Return (X, Y) of the center of cell containing provided text 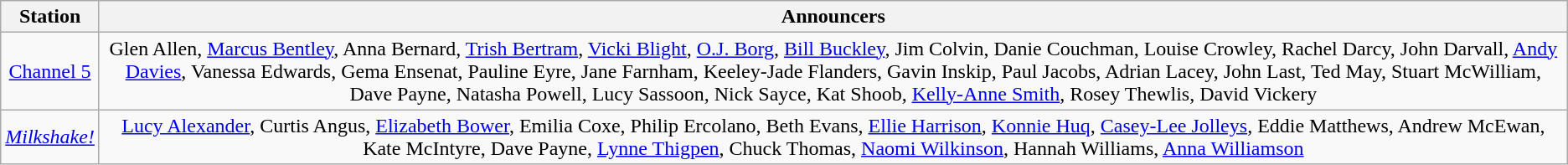
Station (50, 17)
Channel 5 (50, 71)
Announcers (833, 17)
Milkshake! (50, 137)
